Find where the given text appears and provide that cell's center as [X, Y] coordinate. 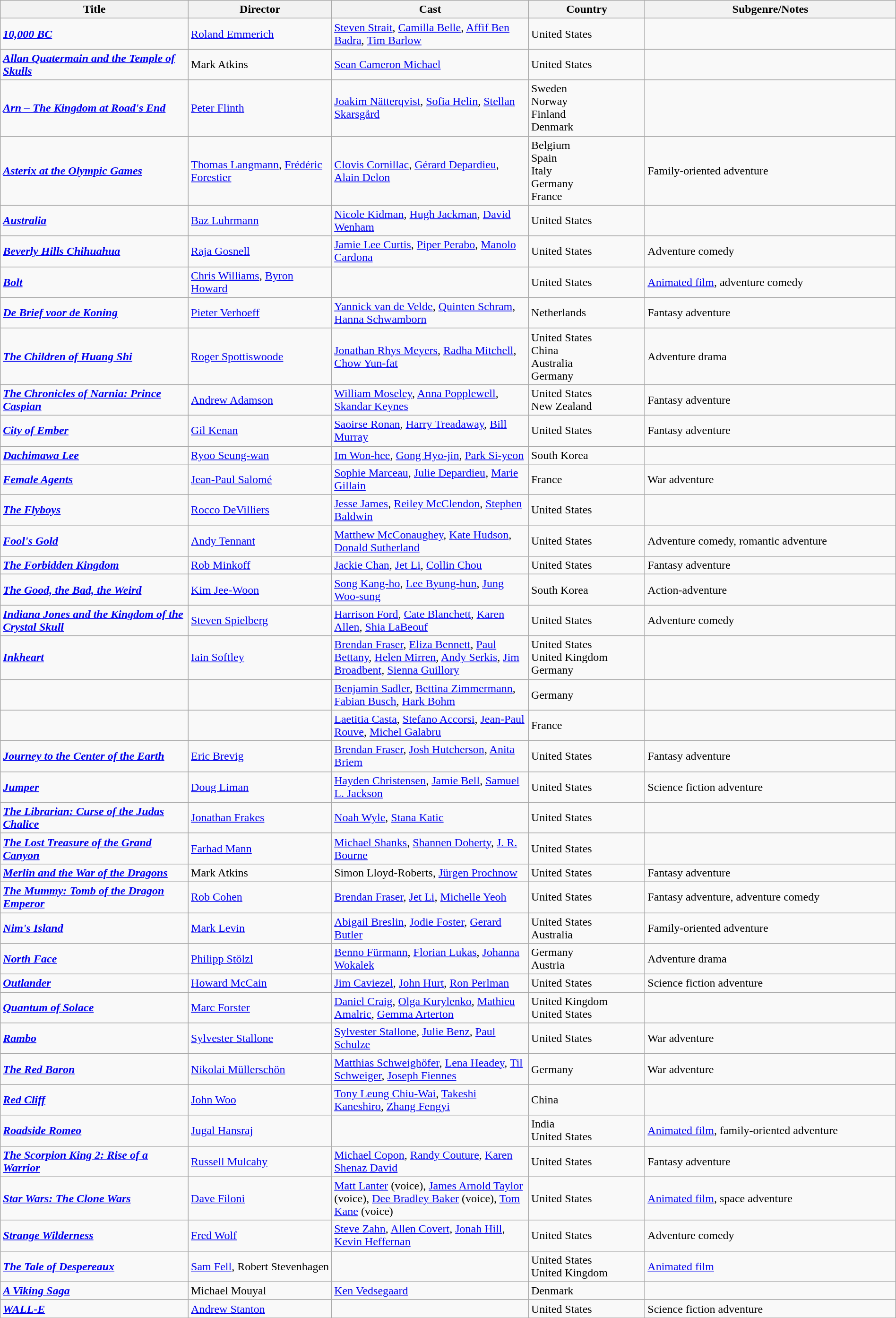
Subgenre/Notes [770, 9]
Jumper [95, 787]
Laetitia Casta, Stefano Accorsi, Jean-Paul Rouve, Michel Galabru [430, 725]
The Scorpion King 2: Rise of a Warrior [95, 1161]
Andy Tennant [260, 541]
United StatesUnited KingdomGermany [586, 658]
Strange Wilderness [95, 1236]
SwedenNorwayFinlandDenmark [586, 108]
Nicole Kidman, Hugh Jackman, David Wenham [430, 220]
Asterix at the Olympic Games [95, 171]
The Chronicles of Narnia: Prince Caspian [95, 400]
Raja Gosnell [260, 251]
Sean Cameron Michael [430, 64]
Farhad Mann [260, 848]
Marc Forster [260, 1008]
Ryoo Seung-wan [260, 455]
Daniel Craig, Olga Kurylenko, Mathieu Amalric, Gemma Arterton [430, 1008]
Denmark [586, 1291]
Animated film [770, 1266]
Russell Mulcahy [260, 1161]
Tony Leung Chiu-Wai, Takeshi Kaneshiro, Zhang Fengyi [430, 1100]
Director [260, 9]
Matthew McConaughey, Kate Hudson, Donald Sutherland [430, 541]
Rambo [95, 1038]
Iain Softley [260, 658]
Dachimawa Lee [95, 455]
Baz Luhrmann [260, 220]
Yannick van de Velde, Quinten Schram, Hanna Schwamborn [430, 313]
Brendan Fraser, Jet Li, Michelle Yeoh [430, 897]
Jean-Paul Salomé [260, 479]
North Face [95, 959]
Jesse James, Reiley McClendon, Stephen Baldwin [430, 511]
Cast [430, 9]
United StatesChinaAustraliaGermany [586, 356]
Ken Vedsegaard [430, 1291]
The Good, the Bad, the Weird [95, 590]
Jamie Lee Curtis, Piper Perabo, Manolo Cardona [430, 251]
Eric Brevig [260, 756]
Rob Cohen [260, 897]
United StatesNew Zealand [586, 400]
Action-adventure [770, 590]
Female Agents [95, 479]
Philipp Stölzl [260, 959]
Rocco DeVilliers [260, 511]
Rob Minkoff [260, 565]
Matt Lanter (voice), James Arnold Taylor (voice), Dee Bradley Baker (voice), Tom Kane (voice) [430, 1198]
Star Wars: The Clone Wars [95, 1198]
John Woo [260, 1100]
The Mummy: Tomb of the Dragon Emperor [95, 897]
Brendan Fraser, Eliza Bennett, Paul Bettany, Helen Mirren, Andy Serkis, Jim Broadbent, Sienna Guillory [430, 658]
The Flyboys [95, 511]
Adventure comedy, romantic adventure [770, 541]
Harrison Ford, Cate Blanchett, Karen Allen, Shia LaBeouf [430, 620]
United StatesUnited Kingdom [586, 1266]
The Librarian: Curse of the Judas Chalice [95, 818]
The Forbidden Kingdom [95, 565]
Simon Lloyd-Roberts, Jürgen Prochnow [430, 873]
Sam Fell, Robert Stevenhagen [260, 1266]
Chris Williams, Byron Howard [260, 282]
Steve Zahn, Allen Covert, Jonah Hill, Kevin Heffernan [430, 1236]
The Children of Huang Shi [95, 356]
Roadside Romeo [95, 1131]
United StatesAustralia [586, 928]
Jackie Chan, Jet Li, Collin Chou [430, 565]
Saoirse Ronan, Harry Treadaway, Bill Murray [430, 430]
Indiana Jones and the Kingdom of the Crystal Skull [95, 620]
The Lost Treasure of the Grand Canyon [95, 848]
Kim Jee-Woon [260, 590]
Michael Shanks, Shannen Doherty, J. R. Bourne [430, 848]
Roland Emmerich [260, 34]
Jim Caviezel, John Hurt, Ron Perlman [430, 983]
WALL-E [95, 1309]
Andrew Stanton [260, 1309]
Red Cliff [95, 1100]
Jonathan Frakes [260, 818]
City of Ember [95, 430]
Journey to the Center of the Earth [95, 756]
Animated film, adventure comedy [770, 282]
Inkheart [95, 658]
Abigail Breslin, Jodie Foster, Gerard Butler [430, 928]
Matthias Schweighöfer, Lena Headey, Til Schweiger, Joseph Fiennes [430, 1069]
Nikolai Müllerschön [260, 1069]
Peter Flinth [260, 108]
BelgiumSpainItalyGermanyFrance [586, 171]
The Tale of Despereaux [95, 1266]
Outlander [95, 983]
Jugal Hansraj [260, 1131]
Jonathan Rhys Meyers, Radha Mitchell, Chow Yun-fat [430, 356]
Michael Copon, Randy Couture, Karen Shenaz David [430, 1161]
Country [586, 9]
Andrew Adamson [260, 400]
Beverly Hills Chihuahua [95, 251]
Pieter Verhoeff [260, 313]
William Moseley, Anna Popplewell, Skandar Keynes [430, 400]
Thomas Langmann, Frédéric Forestier [260, 171]
Noah Wyle, Stana Katic [430, 818]
Steven Spielberg [260, 620]
Arn – The Kingdom at Road's End [95, 108]
Joakim Nätterqvist, Sofia Helin, Stellan Skarsgård [430, 108]
Roger Spottiswoode [260, 356]
Fool's Gold [95, 541]
IndiaUnited States [586, 1131]
Allan Quatermain and the Temple of Skulls [95, 64]
Dave Filoni [260, 1198]
Fred Wolf [260, 1236]
Benno Fürmann, Florian Lukas, Johanna Wokalek [430, 959]
Animated film, space adventure [770, 1198]
Nim's Island [95, 928]
Howard McCain [260, 983]
Title [95, 9]
A Viking Saga [95, 1291]
Steven Strait, Camilla Belle, Affif Ben Badra, Tim Barlow [430, 34]
Bolt [95, 282]
Fantasy adventure, adventure comedy [770, 897]
The Red Baron [95, 1069]
Quantum of Solace [95, 1008]
Gil Kenan [260, 430]
Michael Mouyal [260, 1291]
Sylvester Stallone [260, 1038]
Benjamin Sadler, Bettina Zimmermann, Fabian Busch, Hark Bohm [430, 695]
Hayden Christensen, Jamie Bell, Samuel L. Jackson [430, 787]
China [586, 1100]
GermanyAustria [586, 959]
Merlin and the War of the Dragons [95, 873]
Sylvester Stallone, Julie Benz, Paul Schulze [430, 1038]
Im Won-hee, Gong Hyo-jin, Park Si-yeon [430, 455]
Doug Liman [260, 787]
Clovis Cornillac, Gérard Depardieu, Alain Delon [430, 171]
Mark Levin [260, 928]
De Brief voor de Koning [95, 313]
Animated film, family-oriented adventure [770, 1131]
10,000 BC [95, 34]
Australia [95, 220]
Brendan Fraser, Josh Hutcherson, Anita Briem [430, 756]
United KingdomUnited States [586, 1008]
Netherlands [586, 313]
Sophie Marceau, Julie Depardieu, Marie Gillain [430, 479]
Song Kang-ho, Lee Byung-hun, Jung Woo-sung [430, 590]
